Determine the [X, Y] coordinate at the center of the cell enclosing the given text.  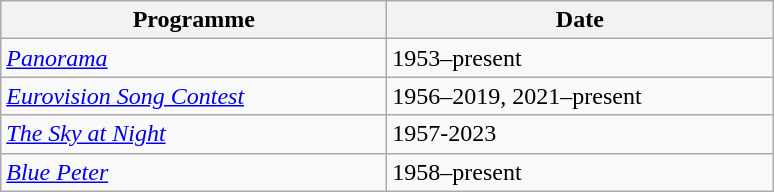
1957-2023 [580, 134]
The Sky at Night [194, 134]
1958–present [580, 172]
Eurovision Song Contest [194, 96]
Blue Peter [194, 172]
Date [580, 20]
Programme [194, 20]
1956–2019, 2021–present [580, 96]
1953–present [580, 58]
Panorama [194, 58]
